Capture the cell that displays the provided text and extract its (X, Y) central coordinate. 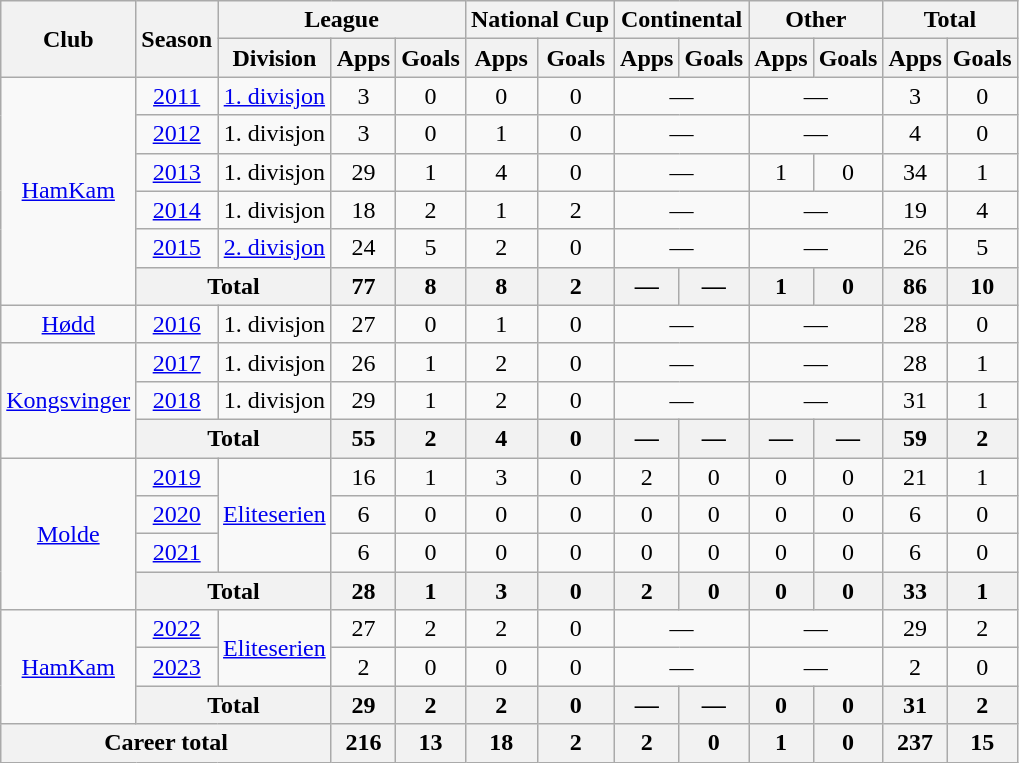
Kongsvinger (68, 400)
2015 (177, 248)
Molde (68, 534)
13 (431, 743)
Division (275, 58)
55 (363, 438)
2011 (177, 96)
34 (915, 172)
League (342, 20)
2014 (177, 210)
21 (915, 477)
2021 (177, 553)
86 (915, 286)
24 (363, 248)
National Cup (540, 20)
59 (915, 438)
2012 (177, 134)
16 (363, 477)
237 (915, 743)
2. divisjon (275, 248)
10 (982, 286)
19 (915, 210)
Career total (166, 743)
2018 (177, 400)
15 (982, 743)
2016 (177, 324)
2022 (177, 629)
Club (68, 39)
2020 (177, 515)
Continental (682, 20)
2023 (177, 667)
216 (363, 743)
77 (363, 286)
Season (177, 39)
Hødd (68, 324)
33 (915, 591)
Other (816, 20)
2017 (177, 362)
2019 (177, 477)
2013 (177, 172)
